From the cell containing the given text, extract its center point as [x, y] coordinate. 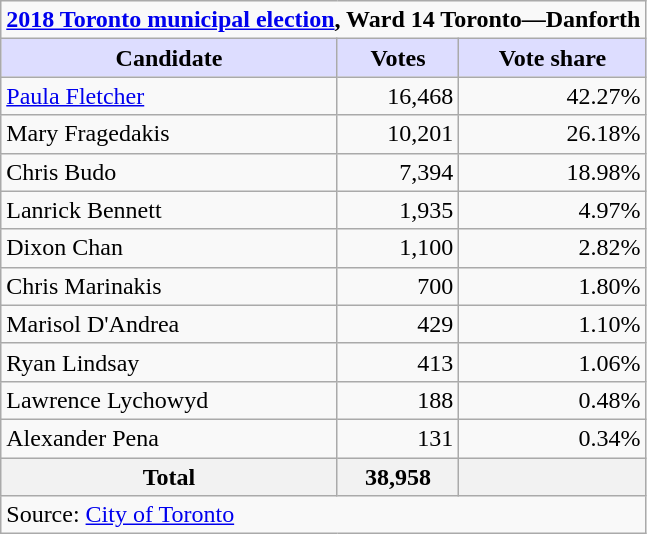
1.80% [552, 286]
Total [169, 477]
Vote share [552, 58]
Dixon Chan [169, 248]
Lawrence Lychowyd [169, 400]
16,468 [398, 96]
2.82% [552, 248]
413 [398, 362]
1,100 [398, 248]
Candidate [169, 58]
Chris Marinakis [169, 286]
Marisol D'Andrea [169, 324]
Lanrick Bennett [169, 210]
1,935 [398, 210]
700 [398, 286]
429 [398, 324]
Ryan Lindsay [169, 362]
4.97% [552, 210]
Chris Budo [169, 172]
Mary Fragedakis [169, 134]
7,394 [398, 172]
Votes [398, 58]
42.27% [552, 96]
188 [398, 400]
131 [398, 438]
Paula Fletcher [169, 96]
Source: City of Toronto [324, 515]
2018 Toronto municipal election, Ward 14 Toronto—Danforth [324, 20]
1.10% [552, 324]
26.18% [552, 134]
38,958 [398, 477]
0.48% [552, 400]
Alexander Pena [169, 438]
1.06% [552, 362]
0.34% [552, 438]
10,201 [398, 134]
18.98% [552, 172]
